Provide the [X, Y] coordinate of the cell's center where the given text is located.  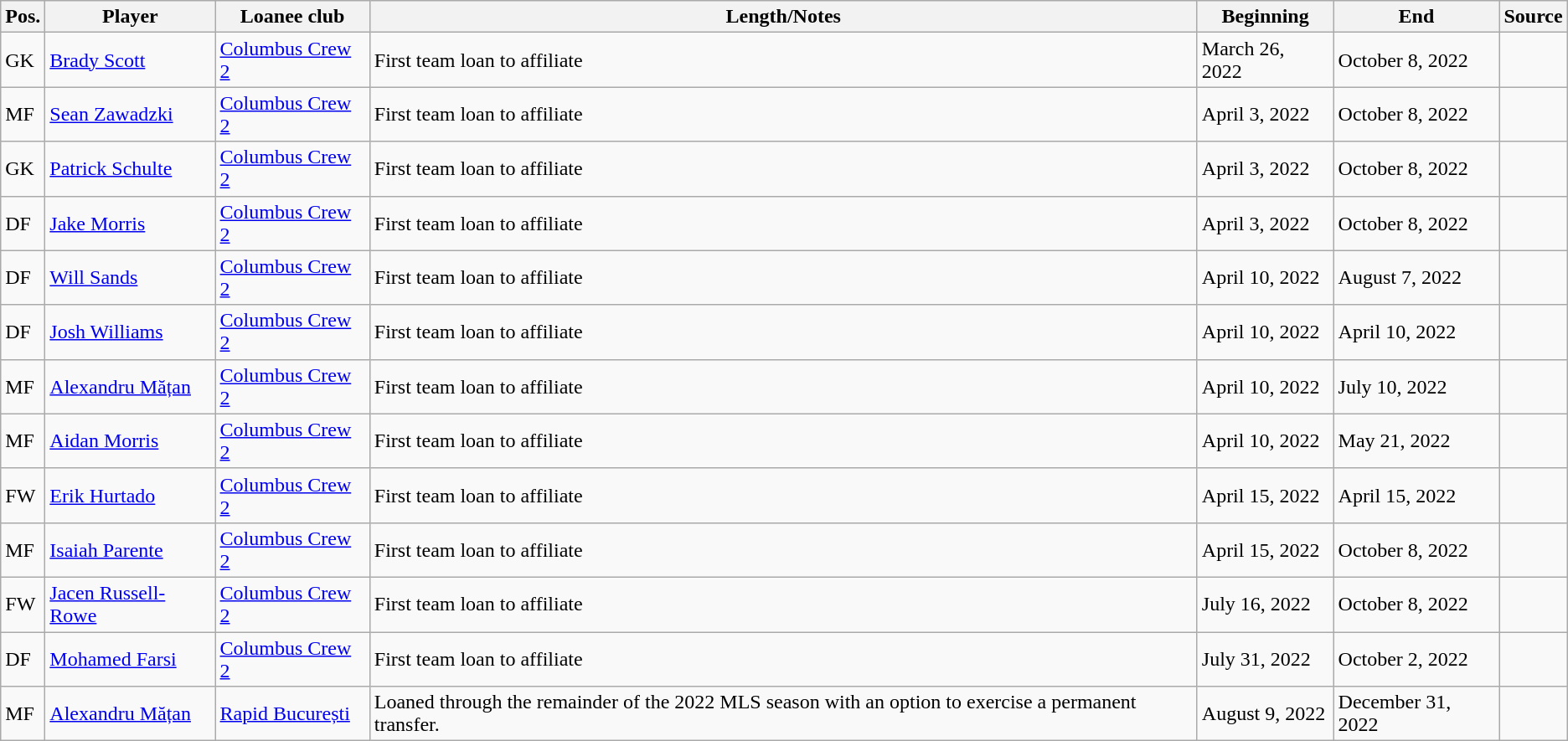
Jacen Russell-Rowe [131, 605]
Loanee club [292, 17]
Jake Morris [131, 223]
December 31, 2022 [1416, 713]
July 10, 2022 [1416, 387]
July 16, 2022 [1265, 605]
Aidan Morris [131, 440]
Source [1533, 17]
Patrick Schulte [131, 169]
July 31, 2022 [1265, 658]
October 2, 2022 [1416, 658]
Loaned through the remainder of the 2022 MLS season with an option to exercise a permanent transfer. [783, 713]
March 26, 2022 [1265, 60]
May 21, 2022 [1416, 440]
Length/Notes [783, 17]
Will Sands [131, 278]
End [1416, 17]
Sean Zawadzki [131, 114]
Pos. [23, 17]
Isaiah Parente [131, 549]
Mohamed Farsi [131, 658]
Brady Scott [131, 60]
Erik Hurtado [131, 496]
August 7, 2022 [1416, 278]
Beginning [1265, 17]
Player [131, 17]
Josh Williams [131, 332]
August 9, 2022 [1265, 713]
Rapid București [292, 713]
